Search for the cell housing the specified text and yield its (X, Y) center coordinate. 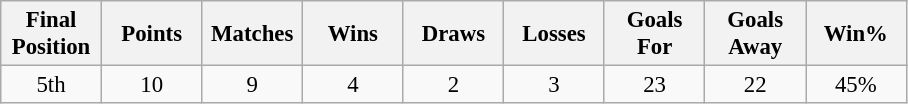
Draws (454, 34)
Losses (554, 34)
23 (654, 85)
3 (554, 85)
9 (252, 85)
Final Position (52, 34)
Wins (354, 34)
Win% (856, 34)
4 (354, 85)
Goals For (654, 34)
10 (152, 85)
Points (152, 34)
2 (454, 85)
Matches (252, 34)
22 (756, 85)
45% (856, 85)
Goals Away (756, 34)
5th (52, 85)
